Return the [x, y] coordinate for the center point of the cell that contains the specified text.  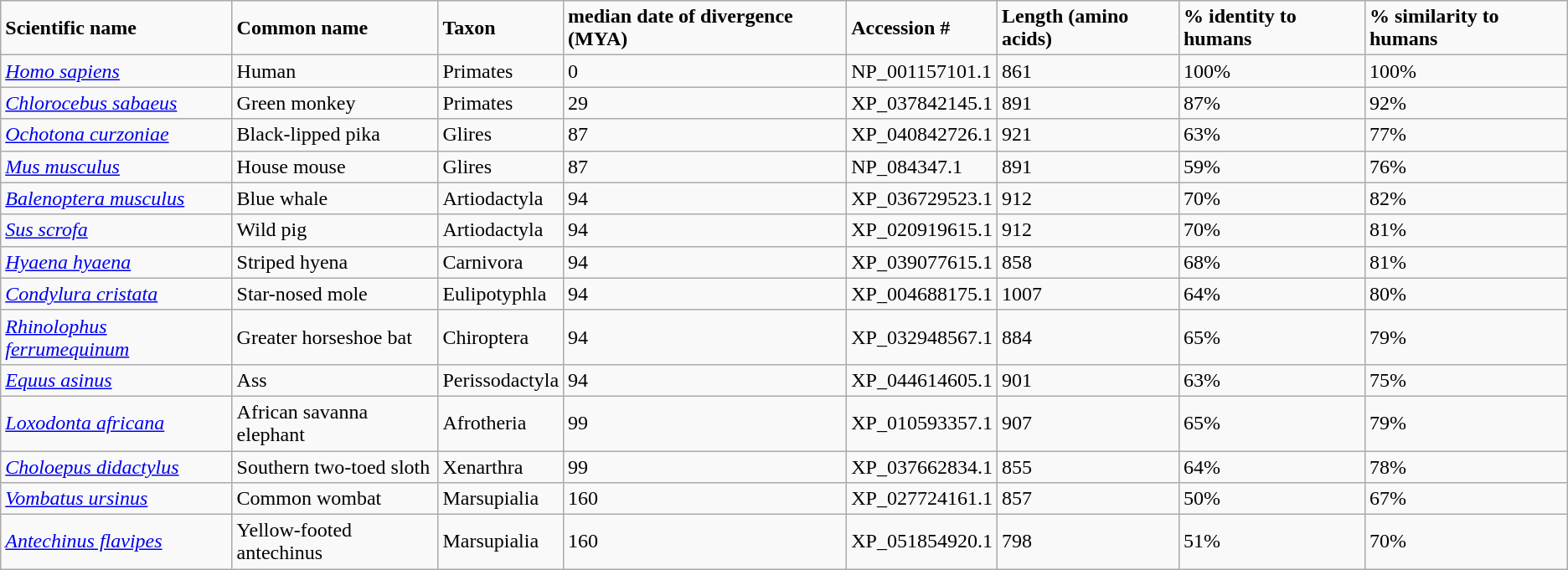
% identity to humans [1271, 28]
Blue whale [335, 198]
Carnivora [501, 262]
Striped hyena [335, 262]
median date of divergence (MYA) [705, 28]
Yellow-footed antechinus [335, 542]
NP_084347.1 [922, 167]
Wild pig [335, 230]
78% [1466, 466]
Homo sapiens [116, 71]
Xenarthra [501, 466]
67% [1466, 499]
XP_010593357.1 [922, 424]
XP_004688175.1 [922, 294]
77% [1466, 135]
76% [1466, 167]
50% [1271, 499]
51% [1271, 542]
Accession # [922, 28]
857 [1087, 499]
Perissodactyla [501, 380]
68% [1271, 262]
Common name [335, 28]
XP_037842145.1 [922, 103]
XP_037662834.1 [922, 466]
Ass [335, 380]
Green monkey [335, 103]
80% [1466, 294]
XP_032948567.1 [922, 336]
XP_039077615.1 [922, 262]
XP_036729523.1 [922, 198]
XP_027724161.1 [922, 499]
921 [1087, 135]
XP_020919615.1 [922, 230]
75% [1466, 380]
XP_040842726.1 [922, 135]
Chiroptera [501, 336]
Chlorocebus sabaeus [116, 103]
% similarity to humans [1466, 28]
92% [1466, 103]
907 [1087, 424]
858 [1087, 262]
Equus asinus [116, 380]
XP_044614605.1 [922, 380]
Rhinolophus ferrumequinum [116, 336]
59% [1271, 167]
Loxodonta africana [116, 424]
Antechinus flavipes [116, 542]
861 [1087, 71]
Human [335, 71]
29 [705, 103]
Black-lipped pika [335, 135]
Sus scrofa [116, 230]
Scientific name [116, 28]
NP_001157101.1 [922, 71]
Balenoptera musculus [116, 198]
House mouse [335, 167]
884 [1087, 336]
Vombatus ursinus [116, 499]
Condylura cristata [116, 294]
Length (amino acids) [1087, 28]
0 [705, 71]
Greater horseshoe bat [335, 336]
901 [1087, 380]
Choloepus didactylus [116, 466]
798 [1087, 542]
African savanna elephant [335, 424]
Mus musculus [116, 167]
Hyaena hyaena [116, 262]
Star-nosed mole [335, 294]
Afrotheria [501, 424]
Ochotona curzoniae [116, 135]
XP_051854920.1 [922, 542]
1007 [1087, 294]
855 [1087, 466]
Eulipotyphla [501, 294]
82% [1466, 198]
Common wombat [335, 499]
Taxon [501, 28]
87% [1271, 103]
Southern two-toed sloth [335, 466]
